For the text-containing cell, return its midpoint in [X, Y] coordinate format. 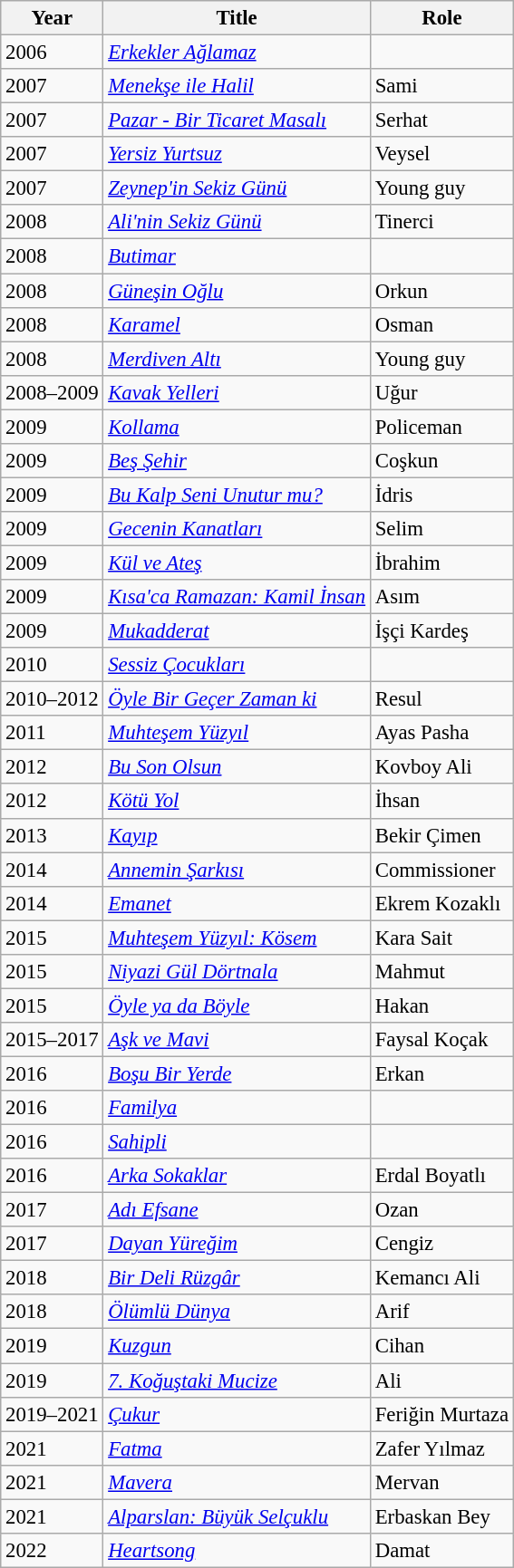
Merdiven Altı [238, 359]
Sami [441, 86]
Kül ve Ateş [238, 563]
Cengiz [441, 1244]
Serhat [441, 120]
Ali'nin Sekiz Günü [238, 222]
2022 [53, 1551]
Boşu Bir Yerde [238, 1073]
Çukur [238, 1414]
Kuzgun [238, 1346]
2019–2021 [53, 1414]
Kötü Yol [238, 802]
Butimar [238, 256]
Arif [441, 1313]
Asım [441, 597]
Erkan [441, 1073]
Erbaskan Bey [441, 1516]
Bir Deli Rüzgâr [238, 1278]
Zafer Yılmaz [441, 1448]
Sessiz Çocukları [238, 665]
Kısa'ca Ramazan: Kamil İnsan [238, 597]
Familya [238, 1108]
İdris [441, 495]
Title [238, 18]
Kovboy Ali [441, 767]
Bu Kalp Seni Unutur mu? [238, 495]
Uğur [441, 392]
7. Koğuştaki Mucize [238, 1380]
Zeynep'in Sekiz Günü [238, 188]
İhsan [441, 802]
Role [441, 18]
Mukadderat [238, 631]
2010–2012 [53, 699]
Muhteşem Yüzyıl [238, 733]
Kemancı Ali [441, 1278]
Güneşin Oğlu [238, 291]
2006 [53, 53]
Alparslan: Büyük Selçuklu [238, 1516]
Heartsong [238, 1551]
Yersiz Yurtsuz [238, 154]
İbrahim [441, 563]
Erkekler Ağlamaz [238, 53]
2011 [53, 733]
Niyazi Gül Dörtnala [238, 972]
Ölümlü Dünya [238, 1313]
Sahipli [238, 1142]
Beş Şehir [238, 461]
Veysel [441, 154]
2008–2009 [53, 392]
Fatma [238, 1448]
Dayan Yüreğim [238, 1244]
Öyle Bir Geçer Zaman ki [238, 699]
Kavak Yelleri [238, 392]
Gecenin Kanatları [238, 529]
Arka Sokaklar [238, 1176]
Ali [441, 1380]
Policeman [441, 427]
Ozan [441, 1210]
Tinerci [441, 222]
2010 [53, 665]
Bu Son Olsun [238, 767]
Ayas Pasha [441, 733]
Mavera [238, 1482]
Muhteşem Yüzyıl: Kösem [238, 938]
2015–2017 [53, 1040]
İşçi Kardeş [441, 631]
Menekşe ile Halil [238, 86]
Osman [441, 324]
Bekir Çimen [441, 835]
Mahmut [441, 972]
Feriğin Murtaza [441, 1414]
Cihan [441, 1346]
Year [53, 18]
Kollama [238, 427]
Kayıp [238, 835]
Selim [441, 529]
Aşk ve Mavi [238, 1040]
Resul [441, 699]
Damat [441, 1551]
Annemin Şarkısı [238, 870]
Kara Sait [441, 938]
Commissioner [441, 870]
Erdal Boyatlı [441, 1176]
Emanet [238, 903]
Hakan [441, 1005]
Pazar - Bir Ticaret Masalı [238, 120]
Coşkun [441, 461]
Öyle ya da Böyle [238, 1005]
Adı Efsane [238, 1210]
Orkun [441, 291]
Mervan [441, 1482]
Ekrem Kozaklı [441, 903]
Karamel [238, 324]
2013 [53, 835]
Faysal Koçak [441, 1040]
